From the cell containing the given text, extract its center point as (X, Y) coordinate. 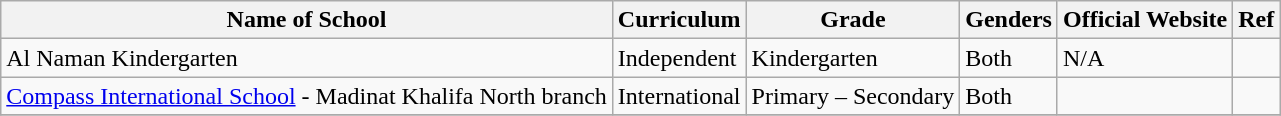
Genders (1009, 20)
Kindergarten (853, 58)
N/A (1144, 58)
Curriculum (679, 20)
Name of School (307, 20)
International (679, 96)
Independent (679, 58)
Primary – Secondary (853, 96)
Al Naman Kindergarten (307, 58)
Official Website (1144, 20)
Grade (853, 20)
Compass International School - Madinat Khalifa North branch (307, 96)
Ref (1256, 20)
